Output the [x, y] coordinate of the center of the cell containing the given text.  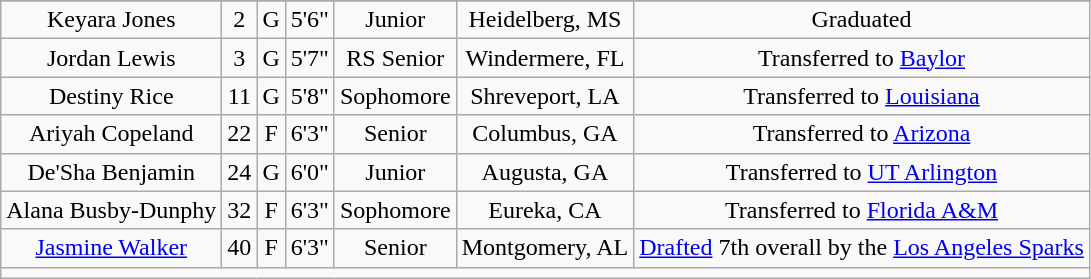
40 [240, 248]
Eureka, CA [544, 210]
Transferred to Arizona [862, 134]
Ariyah Copeland [112, 134]
Shreveport, LA [544, 96]
5'8" [310, 96]
Graduated [862, 20]
Transferred to UT Arlington [862, 172]
Heidelberg, MS [544, 20]
Columbus, GA [544, 134]
Alana Busby-Dunphy [112, 210]
Destiny Rice [112, 96]
3 [240, 58]
Keyara Jones [112, 20]
24 [240, 172]
RS Senior [395, 58]
De'Sha Benjamin [112, 172]
11 [240, 96]
5'6" [310, 20]
5'7" [310, 58]
Windermere, FL [544, 58]
Drafted 7th overall by the Los Angeles Sparks [862, 248]
Jordan Lewis [112, 58]
Transferred to Baylor [862, 58]
32 [240, 210]
Augusta, GA [544, 172]
Jasmine Walker [112, 248]
Montgomery, AL [544, 248]
Transferred to Florida A&M [862, 210]
6'0" [310, 172]
Transferred to Louisiana [862, 96]
2 [240, 20]
22 [240, 134]
